Locate the cell with the specified text and output its [x, y] center coordinate. 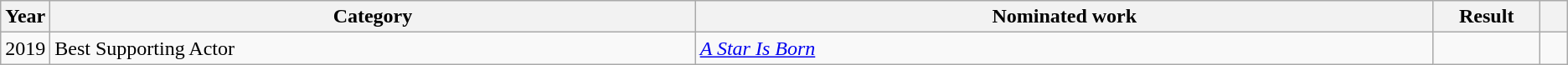
Year [25, 17]
A Star Is Born [1064, 48]
Best Supporting Actor [373, 48]
Category [373, 17]
2019 [25, 48]
Nominated work [1064, 17]
Result [1486, 17]
